Determine the [X, Y] coordinate at the center of the cell enclosing the given text.  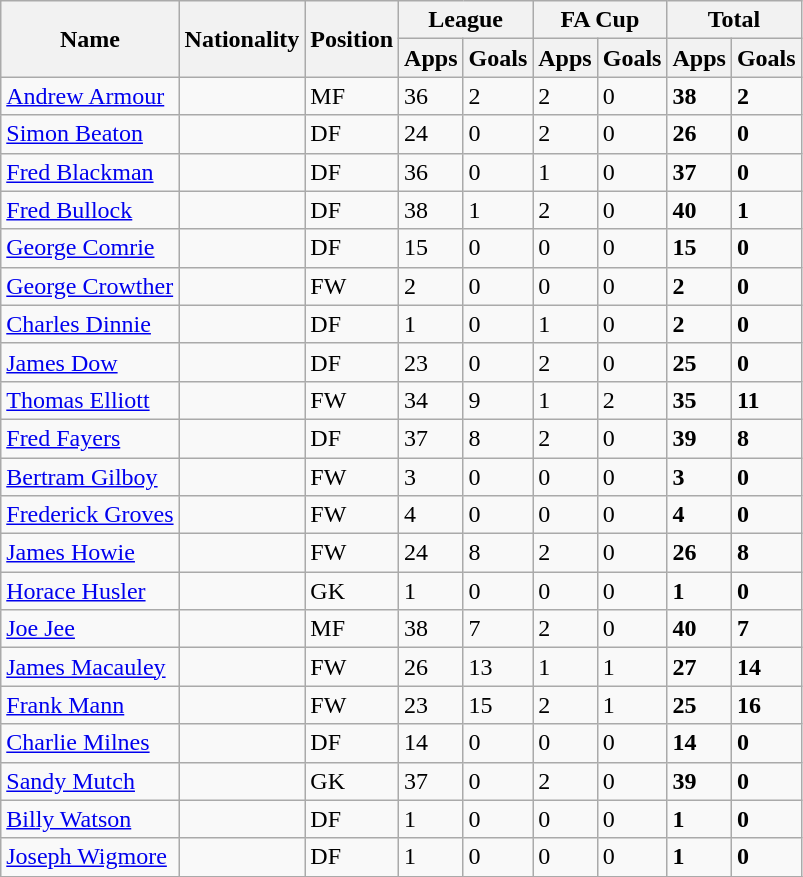
Frank Mann [90, 705]
34 [431, 400]
Thomas Elliott [90, 400]
George Crowther [90, 286]
Fred Fayers [90, 438]
Charlie Milnes [90, 743]
Position [352, 39]
Simon Beaton [90, 134]
James Macauley [90, 667]
Billy Watson [90, 819]
FA Cup [600, 20]
Frederick Groves [90, 515]
James Dow [90, 362]
Total [734, 20]
Joseph Wigmore [90, 857]
27 [699, 667]
Fred Bullock [90, 210]
Sandy Mutch [90, 781]
Name [90, 39]
James Howie [90, 553]
Bertram Gilboy [90, 477]
George Comrie [90, 248]
Andrew Armour [90, 96]
16 [766, 705]
9 [498, 400]
35 [699, 400]
Nationality [242, 39]
Horace Husler [90, 591]
13 [498, 667]
Charles Dinnie [90, 324]
League [466, 20]
11 [766, 400]
Fred Blackman [90, 172]
Joe Jee [90, 629]
